Find where the given text appears and provide that cell's center as [x, y] coordinate. 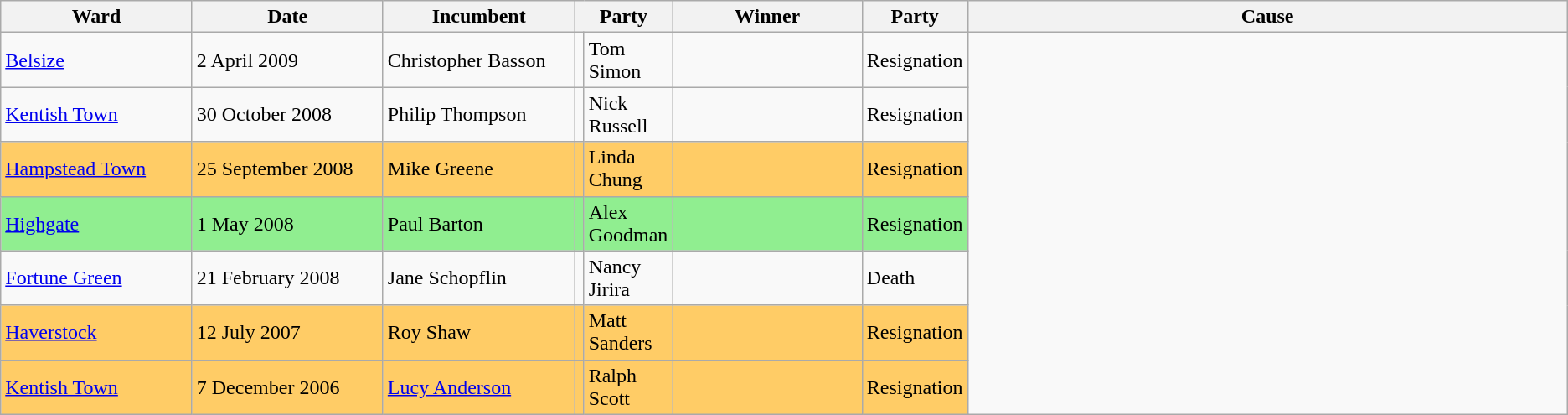
Date [287, 17]
Alex Goodman [628, 223]
Death [915, 278]
Lucy Anderson [479, 387]
Ward [96, 17]
Nancy Jirira [628, 278]
12 July 2007 [287, 332]
Belsize [96, 60]
Matt Sanders [628, 332]
30 October 2008 [287, 114]
Hampstead Town [96, 169]
21 February 2008 [287, 278]
Haverstock [96, 332]
7 December 2006 [287, 387]
25 September 2008 [287, 169]
1 May 2008 [287, 223]
Jane Schopflin [479, 278]
Christopher Basson [479, 60]
Paul Barton [479, 223]
2 April 2009 [287, 60]
Linda Chung [628, 169]
Cause [1267, 17]
Ralph Scott [628, 387]
Philip Thompson [479, 114]
Mike Greene [479, 169]
Winner [767, 17]
Incumbent [479, 17]
Nick Russell [628, 114]
Tom Simon [628, 60]
Highgate [96, 223]
Roy Shaw [479, 332]
Fortune Green [96, 278]
